For the text-containing cell, return its midpoint in (X, Y) coordinate format. 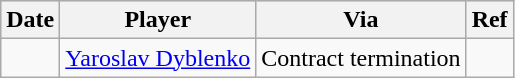
Date (30, 20)
Yaroslav Dyblenko (158, 58)
Contract termination (361, 58)
Player (158, 20)
Ref (490, 20)
Via (361, 20)
